Find where the given text appears and provide that cell's center as [x, y] coordinate. 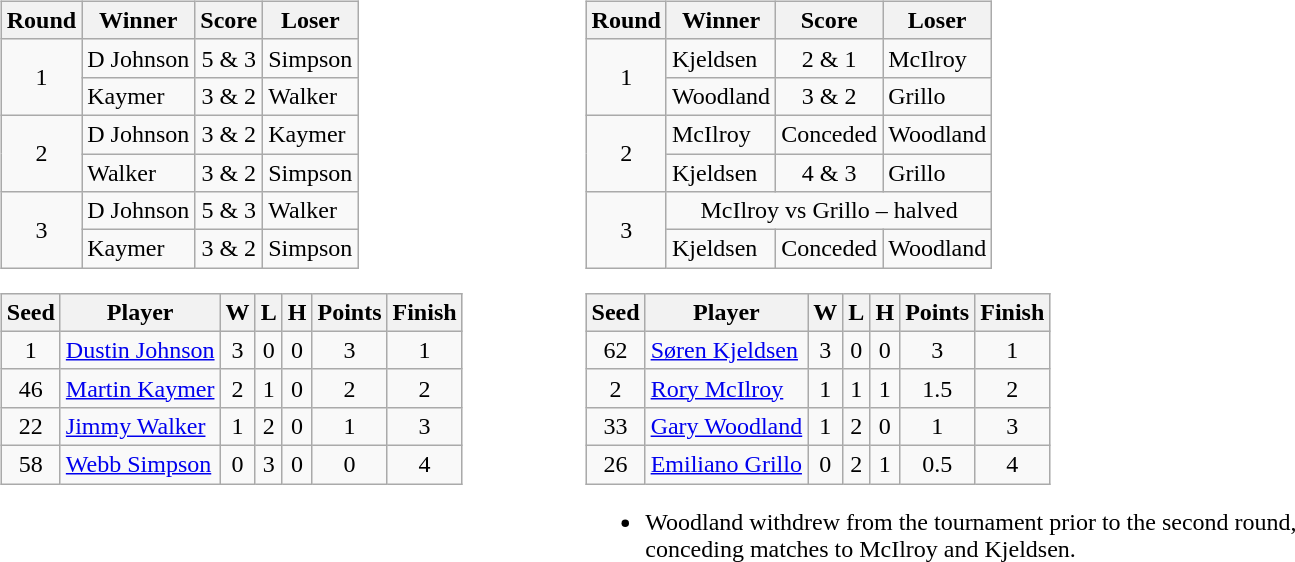
Søren Kjeldsen [726, 350]
46 [30, 388]
McIlroy vs Grillo – halved [828, 211]
Rory McIlroy [726, 388]
Dustin Johnson [140, 350]
2 & 1 [830, 58]
0.5 [938, 464]
33 [616, 426]
4 & 3 [830, 173]
Gary Woodland [726, 426]
1.5 [938, 388]
62 [616, 350]
58 [30, 464]
Emiliano Grillo [726, 464]
26 [616, 464]
Webb Simpson [140, 464]
Jimmy Walker [140, 426]
Martin Kaymer [140, 388]
22 [30, 426]
